Identify which cell holds the provided text, then report its (X, Y) central coordinate. 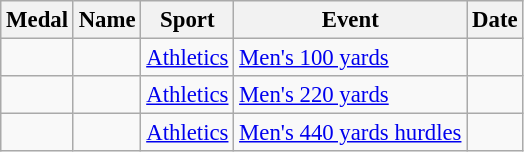
Event (350, 20)
Sport (188, 20)
Date (495, 20)
Name (107, 20)
Men's 100 yards (350, 58)
Medal (38, 20)
Men's 440 yards hurdles (350, 133)
Men's 220 yards (350, 95)
